Provide the (X, Y) coordinate of the cell's center where the given text is located.  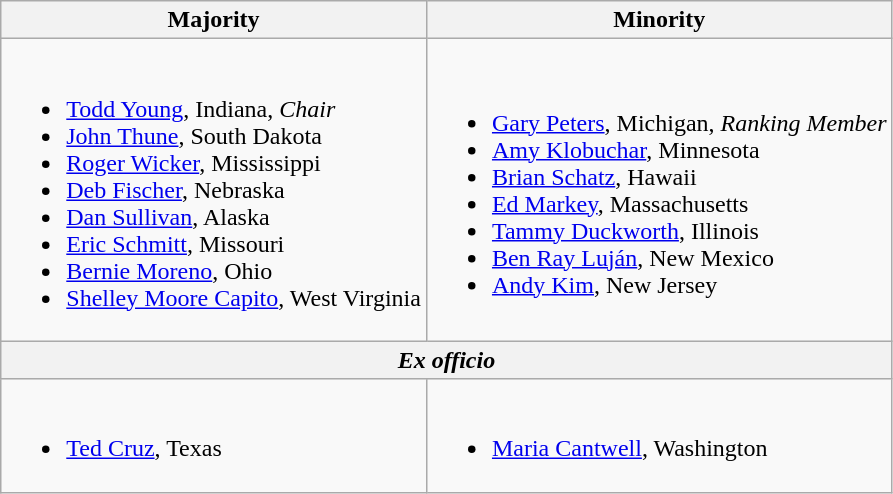
Minority (659, 20)
Majority (214, 20)
Maria Cantwell, Washington (659, 436)
Ex officio (446, 360)
Ted Cruz, Texas (214, 436)
